Capture the cell that displays the provided text and extract its [x, y] central coordinate. 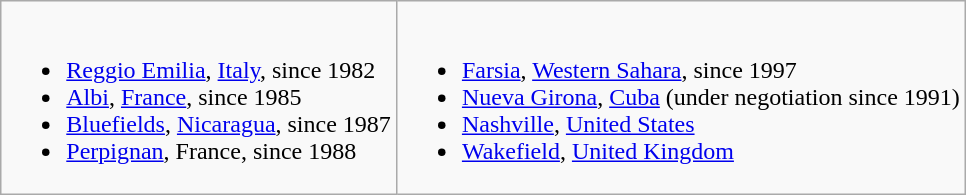
Reggio Emilia, Italy, since 1982 Albi, France, since 1985 Bluefields, Nicaragua, since 1987 Perpignan, France, since 1988 [199, 98]
Farsia, Western Sahara, since 1997 Nueva Girona, Cuba (under negotiation since 1991) Nashville, United States Wakefield, United Kingdom [680, 98]
